Pinpoint the cell where the given text exists, returning its [X, Y] midpoint coordinate. 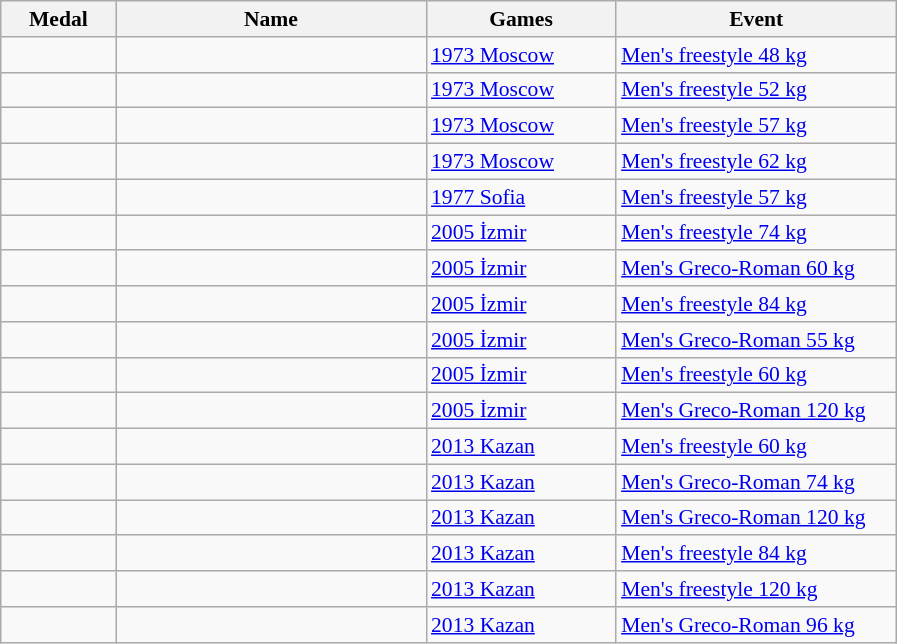
Games [521, 19]
Men's Greco-Roman 74 kg [756, 482]
Men's freestyle 52 kg [756, 90]
Medal [58, 19]
Men's freestyle 62 kg [756, 162]
Men's freestyle 48 kg [756, 55]
Men's Greco-Roman 60 kg [756, 269]
Name [271, 19]
Event [756, 19]
1977 Sofia [521, 197]
Men's freestyle 74 kg [756, 233]
Men's Greco-Roman 96 kg [756, 625]
Men's freestyle 120 kg [756, 589]
Men's Greco-Roman 55 kg [756, 340]
